Find where the given text appears and provide that cell's center as (X, Y) coordinate. 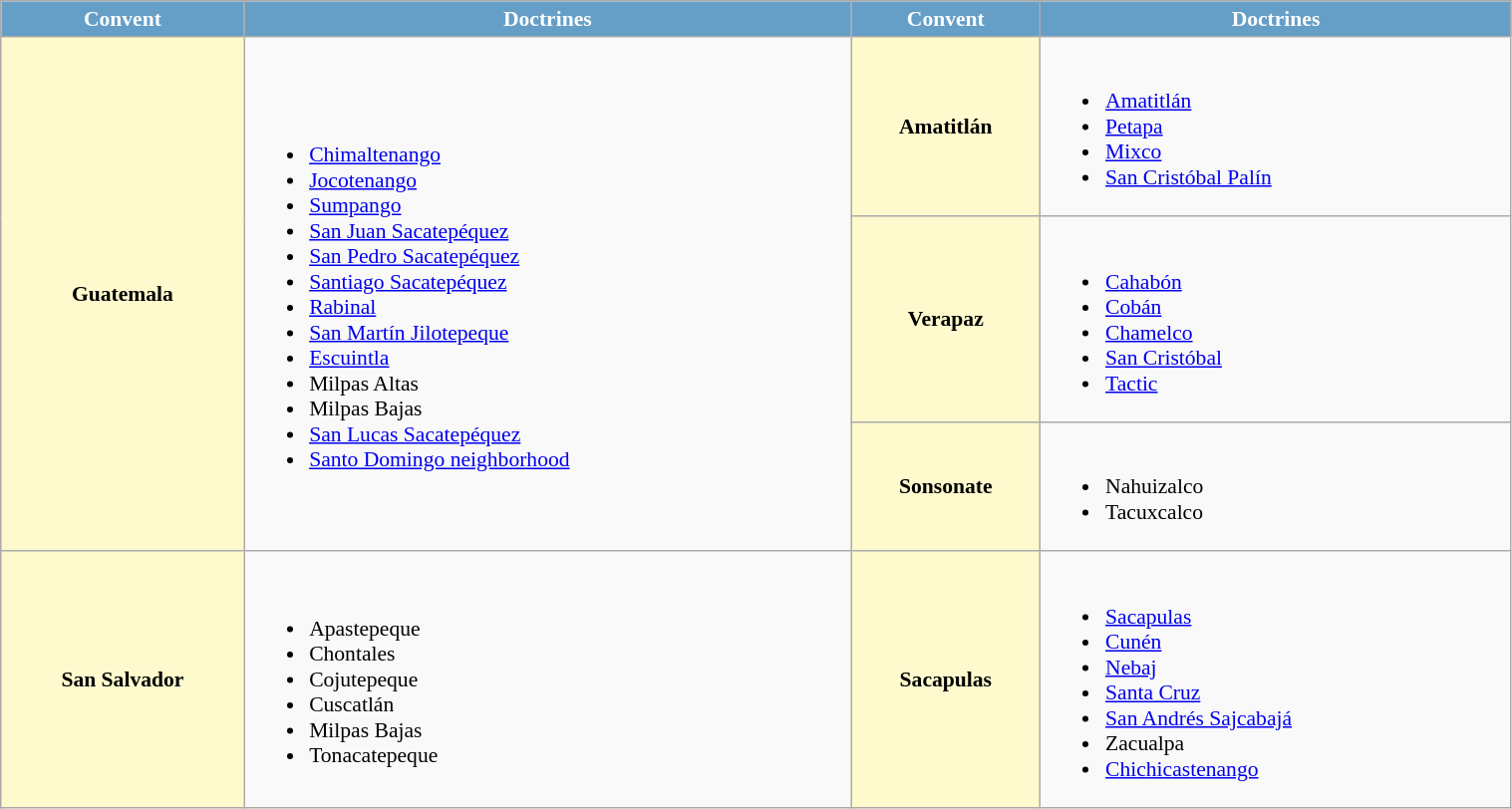
SacapulasCunénNebajSanta CruzSan Andrés SajcabajáZacualpaChichicastenango (1276, 679)
Guatemala (123, 295)
AmatitlánPetapaMixcoSan Cristóbal Palín (1276, 128)
Verapaz (946, 320)
ApastepequeChontalesCojutepequeCuscatlánMilpas BajasTonacatepeque (548, 679)
Amatitlán (946, 128)
NahuizalcoTacuxcalco (1276, 487)
CahabónCobánChamelcoSan CristóbalTactic (1276, 320)
Sonsonate (946, 487)
Sacapulas (946, 679)
San Salvador (123, 679)
